Search for the cell housing the specified text and yield its [X, Y] center coordinate. 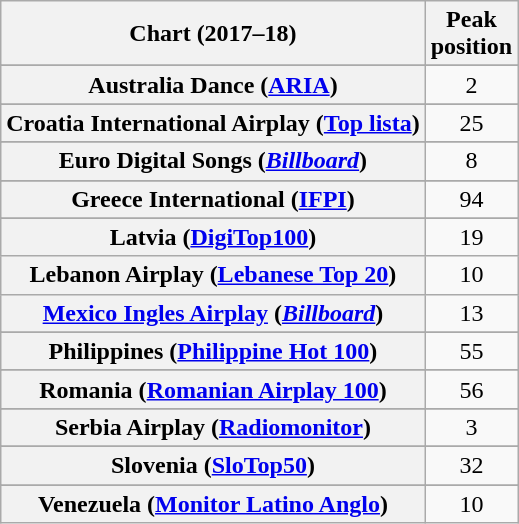
19 [471, 237]
3 [471, 427]
2 [471, 85]
25 [471, 123]
55 [471, 351]
Romania (Romanian Airplay 100) [213, 389]
Serbia Airplay (Radiomonitor) [213, 427]
Mexico Ingles Airplay (Billboard) [213, 313]
Croatia International Airplay (Top lista) [213, 123]
Chart (2017–18) [213, 34]
Latvia (DigiTop100) [213, 237]
32 [471, 465]
Slovenia (SloTop50) [213, 465]
Lebanon Airplay (Lebanese Top 20) [213, 275]
Greece International (IFPI) [213, 199]
94 [471, 199]
Australia Dance (ARIA) [213, 85]
Venezuela (Monitor Latino Anglo) [213, 503]
Peak position [471, 34]
56 [471, 389]
Philippines (Philippine Hot 100) [213, 351]
13 [471, 313]
8 [471, 161]
Euro Digital Songs (Billboard) [213, 161]
